Pinpoint the cell where the given text exists, returning its (x, y) midpoint coordinate. 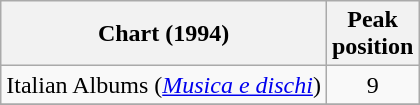
Peakposition (372, 34)
Chart (1994) (164, 34)
9 (372, 85)
Italian Albums (Musica e dischi) (164, 85)
